Pinpoint the cell where the given text exists, returning its [x, y] midpoint coordinate. 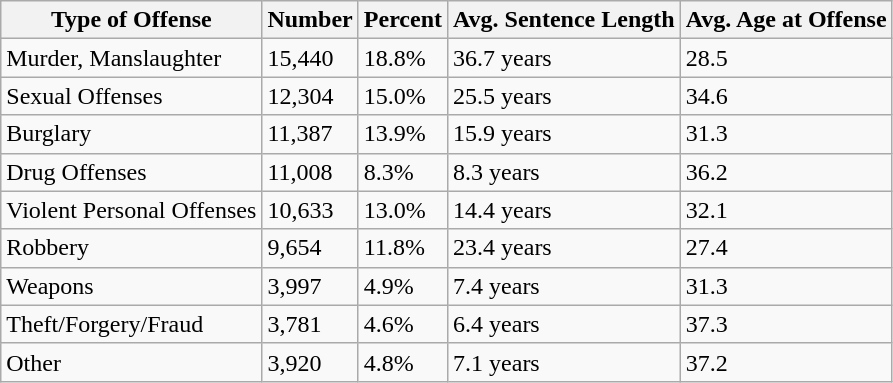
18.8% [402, 58]
36.7 years [564, 58]
Avg. Age at Offense [786, 20]
15.9 years [564, 134]
Type of Offense [132, 20]
4.8% [402, 362]
Number [310, 20]
8.3% [402, 172]
Theft/Forgery/Fraud [132, 324]
37.3 [786, 324]
Violent Personal Offenses [132, 210]
3,920 [310, 362]
13.0% [402, 210]
7.1 years [564, 362]
23.4 years [564, 248]
3,997 [310, 286]
15,440 [310, 58]
6.4 years [564, 324]
Percent [402, 20]
7.4 years [564, 286]
36.2 [786, 172]
Burglary [132, 134]
34.6 [786, 96]
Robbery [132, 248]
13.9% [402, 134]
4.9% [402, 286]
Other [132, 362]
Murder, Manslaughter [132, 58]
27.4 [786, 248]
Weapons [132, 286]
14.4 years [564, 210]
32.1 [786, 210]
11,008 [310, 172]
28.5 [786, 58]
8.3 years [564, 172]
4.6% [402, 324]
12,304 [310, 96]
11.8% [402, 248]
11,387 [310, 134]
37.2 [786, 362]
25.5 years [564, 96]
10,633 [310, 210]
Drug Offenses [132, 172]
Sexual Offenses [132, 96]
9,654 [310, 248]
3,781 [310, 324]
Avg. Sentence Length [564, 20]
15.0% [402, 96]
